Search for the cell housing the specified text and yield its [x, y] center coordinate. 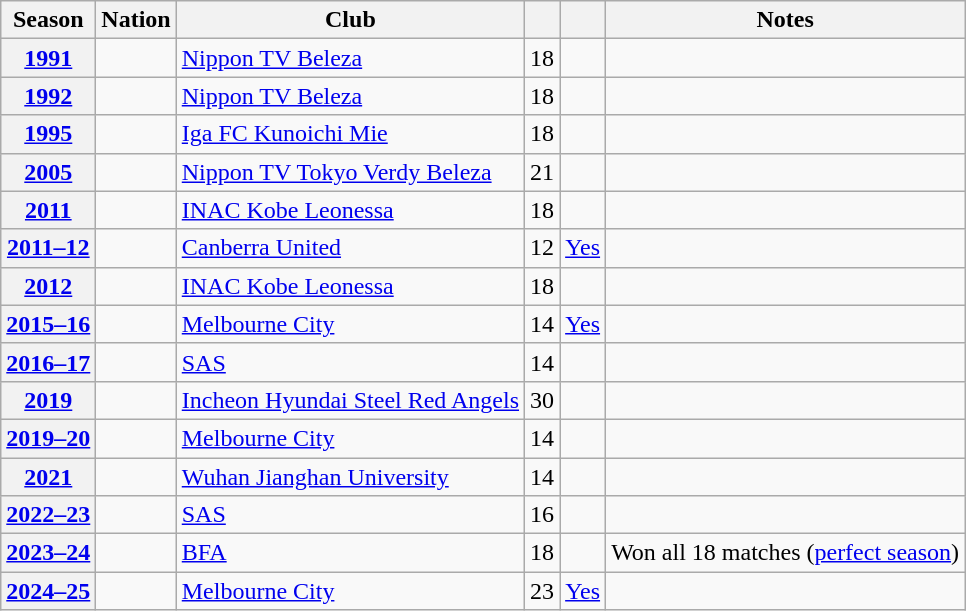
2021 [48, 477]
2024–25 [48, 591]
Season [48, 20]
BFA [350, 553]
2005 [48, 172]
Wuhan Jianghan University [350, 477]
12 [542, 248]
2012 [48, 286]
16 [542, 515]
2016–17 [48, 362]
Incheon Hyundai Steel Red Angels [350, 400]
1992 [48, 96]
2011–12 [48, 248]
1991 [48, 58]
1995 [48, 134]
2015–16 [48, 324]
2019 [48, 400]
Iga FC Kunoichi Mie [350, 134]
Notes [786, 20]
30 [542, 400]
2011 [48, 210]
21 [542, 172]
2019–20 [48, 438]
Nippon TV Tokyo Verdy Beleza [350, 172]
Canberra United [350, 248]
2022–23 [48, 515]
Won all 18 matches (perfect season) [786, 553]
23 [542, 591]
Club [350, 20]
Nation [136, 20]
2023–24 [48, 553]
